Detect which cell encompasses the target text, then output its (X, Y) center coordinate. 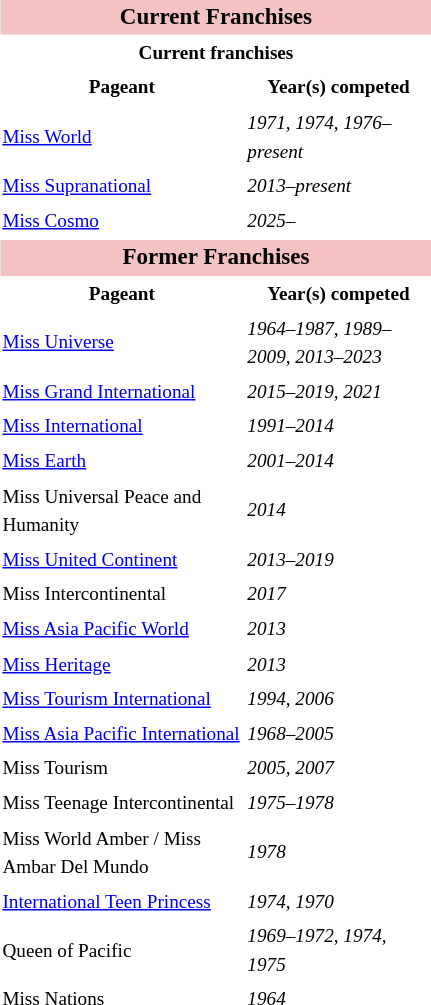
1975–1978 (338, 804)
Miss International (122, 427)
1969–1972, 1974, 1975 (338, 952)
1994, 2006 (338, 700)
Miss Asia Pacific International (122, 734)
2005, 2007 (338, 769)
Miss Cosmo (122, 222)
1971, 1974, 1976–present (338, 138)
1978 (338, 854)
Miss Universe (122, 344)
Miss Earth (122, 462)
2025– (338, 222)
2014 (338, 512)
Miss Universal Peace and Humanity (122, 512)
International Teen Princess (122, 902)
1964–1987, 1989–2009, 2013–2023 (338, 344)
2015–2019, 2021 (338, 393)
2017 (338, 595)
1991–2014 (338, 427)
Miss Intercontinental (122, 595)
1968–2005 (338, 734)
Miss Heritage (122, 665)
2001–2014 (338, 462)
Current Franchises (216, 18)
Miss Tourism International (122, 700)
2013–present (338, 187)
Former Franchises (216, 258)
Miss Teenage Intercontinental (122, 804)
Miss World (122, 138)
Miss World Amber / Miss Ambar Del Mundo (122, 854)
Miss Asia Pacific World (122, 630)
Miss Tourism (122, 769)
Miss Supranational (122, 187)
Queen of Pacific (122, 952)
Miss Grand International (122, 393)
1974, 1970 (338, 902)
2013–2019 (338, 560)
Current franchises (216, 54)
Miss United Continent (122, 560)
